Determine the (X, Y) coordinate at the center of the cell enclosing the given text.  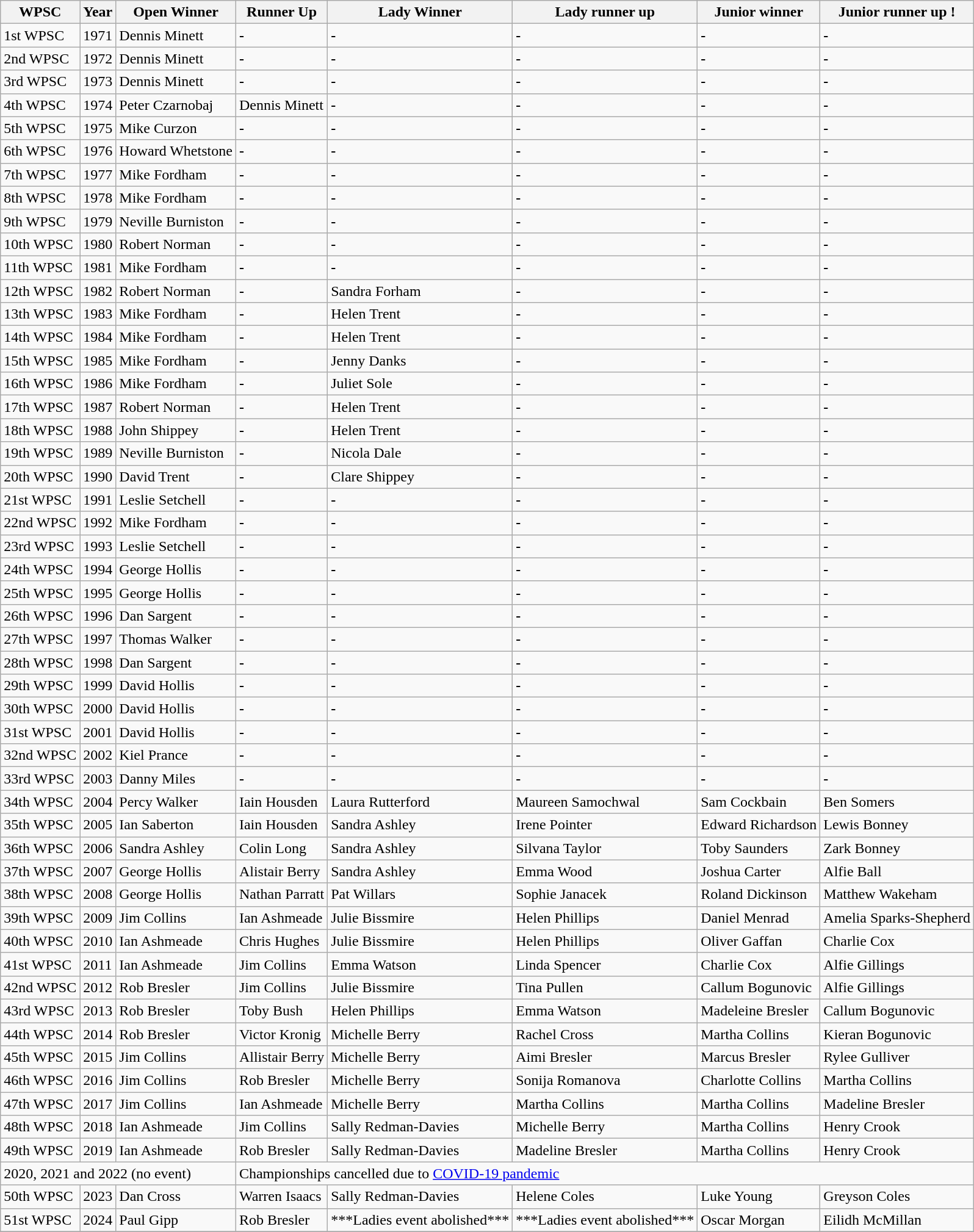
Eilidh McMillan (897, 1220)
1995 (98, 593)
30th WPSC (40, 709)
Danny Miles (176, 779)
Greyson Coles (897, 1197)
43rd WPSC (40, 1010)
Maureen Samochwal (605, 802)
10th WPSC (40, 244)
1997 (98, 639)
7th WPSC (40, 175)
2000 (98, 709)
22nd WPSC (40, 523)
15th WPSC (40, 361)
46th WPSC (40, 1081)
Paul Gipp (176, 1220)
2019 (98, 1150)
1985 (98, 361)
2006 (98, 848)
2014 (98, 1034)
Open Winner (176, 12)
Toby Bush (281, 1010)
David Trent (176, 477)
50th WPSC (40, 1197)
20th WPSC (40, 477)
John Shippey (176, 430)
1973 (98, 82)
Kiel Prance (176, 755)
Lady Winner (420, 12)
2024 (98, 1220)
51st WPSC (40, 1220)
16th WPSC (40, 384)
Warren Isaacs (281, 1197)
2023 (98, 1197)
2011 (98, 964)
2012 (98, 987)
Charlotte Collins (759, 1081)
4th WPSC (40, 105)
1983 (98, 314)
Sam Cockbain (759, 802)
Pat Willars (420, 895)
1991 (98, 500)
45th WPSC (40, 1057)
26th WPSC (40, 616)
Alistair Berry (281, 871)
18th WPSC (40, 430)
25th WPSC (40, 593)
3rd WPSC (40, 82)
Matthew Wakeham (897, 895)
2018 (98, 1127)
Helene Coles (605, 1197)
32nd WPSC (40, 755)
11th WPSC (40, 267)
Lewis Bonney (897, 825)
1989 (98, 453)
48th WPSC (40, 1127)
1981 (98, 267)
Kieran Bogunovic (897, 1034)
Edward Richardson (759, 825)
36th WPSC (40, 848)
33rd WPSC (40, 779)
Daniel Menrad (759, 918)
12th WPSC (40, 291)
29th WPSC (40, 686)
Juliet Sole (420, 384)
Jenny Danks (420, 361)
24th WPSC (40, 569)
42nd WPSC (40, 987)
13th WPSC (40, 314)
Toby Saunders (759, 848)
Chris Hughes (281, 941)
1980 (98, 244)
2002 (98, 755)
Marcus Bresler (759, 1057)
2015 (98, 1057)
2009 (98, 918)
1977 (98, 175)
2017 (98, 1104)
39th WPSC (40, 918)
28th WPSC (40, 662)
1988 (98, 430)
2005 (98, 825)
Ben Somers (897, 802)
Percy Walker (176, 802)
1975 (98, 128)
1979 (98, 221)
34th WPSC (40, 802)
1992 (98, 523)
Allistair Berry (281, 1057)
Laura Rutterford (420, 802)
2010 (98, 941)
Nathan Parratt (281, 895)
Nicola Dale (420, 453)
6th WPSC (40, 151)
Luke Young (759, 1197)
Silvana Taylor (605, 848)
Tina Pullen (605, 987)
WPSC (40, 12)
1993 (98, 546)
35th WPSC (40, 825)
23rd WPSC (40, 546)
1999 (98, 686)
40th WPSC (40, 941)
Junior runner up ! (897, 12)
44th WPSC (40, 1034)
2003 (98, 779)
Lady runner up (605, 12)
1971 (98, 35)
2013 (98, 1010)
Roland Dickinson (759, 895)
1974 (98, 105)
Irene Pointer (605, 825)
8th WPSC (40, 198)
49th WPSC (40, 1150)
Oscar Morgan (759, 1220)
Year (98, 12)
Peter Czarnobaj (176, 105)
Madeleine Bresler (759, 1010)
Sonija Romanova (605, 1081)
1978 (98, 198)
Thomas Walker (176, 639)
Aimi Bresler (605, 1057)
1984 (98, 337)
5th WPSC (40, 128)
1982 (98, 291)
Joshua Carter (759, 871)
38th WPSC (40, 895)
Mike Curzon (176, 128)
1972 (98, 59)
1987 (98, 407)
27th WPSC (40, 639)
Linda Spencer (605, 964)
17th WPSC (40, 407)
47th WPSC (40, 1104)
Amelia Sparks-Shepherd (897, 918)
9th WPSC (40, 221)
2016 (98, 1081)
19th WPSC (40, 453)
Howard Whetstone (176, 151)
2001 (98, 732)
1998 (98, 662)
1994 (98, 569)
Junior winner (759, 12)
1990 (98, 477)
1996 (98, 616)
2020, 2021 and 2022 (no event) (118, 1173)
1st WPSC (40, 35)
2008 (98, 895)
1986 (98, 384)
Sandra Forham (420, 291)
41st WPSC (40, 964)
Ian Saberton (176, 825)
Championships cancelled due to COVID-19 pandemic (604, 1173)
Zark Bonney (897, 848)
Sophie Janacek (605, 895)
37th WPSC (40, 871)
14th WPSC (40, 337)
Victor Kronig (281, 1034)
2007 (98, 871)
Dan Cross (176, 1197)
Rachel Cross (605, 1034)
2nd WPSC (40, 59)
Colin Long (281, 848)
Alfie Ball (897, 871)
1976 (98, 151)
21st WPSC (40, 500)
2004 (98, 802)
Clare Shippey (420, 477)
31st WPSC (40, 732)
Emma Wood (605, 871)
Runner Up (281, 12)
Rylee Gulliver (897, 1057)
Oliver Gaffan (759, 941)
